Capture the cell that displays the provided text and extract its (X, Y) central coordinate. 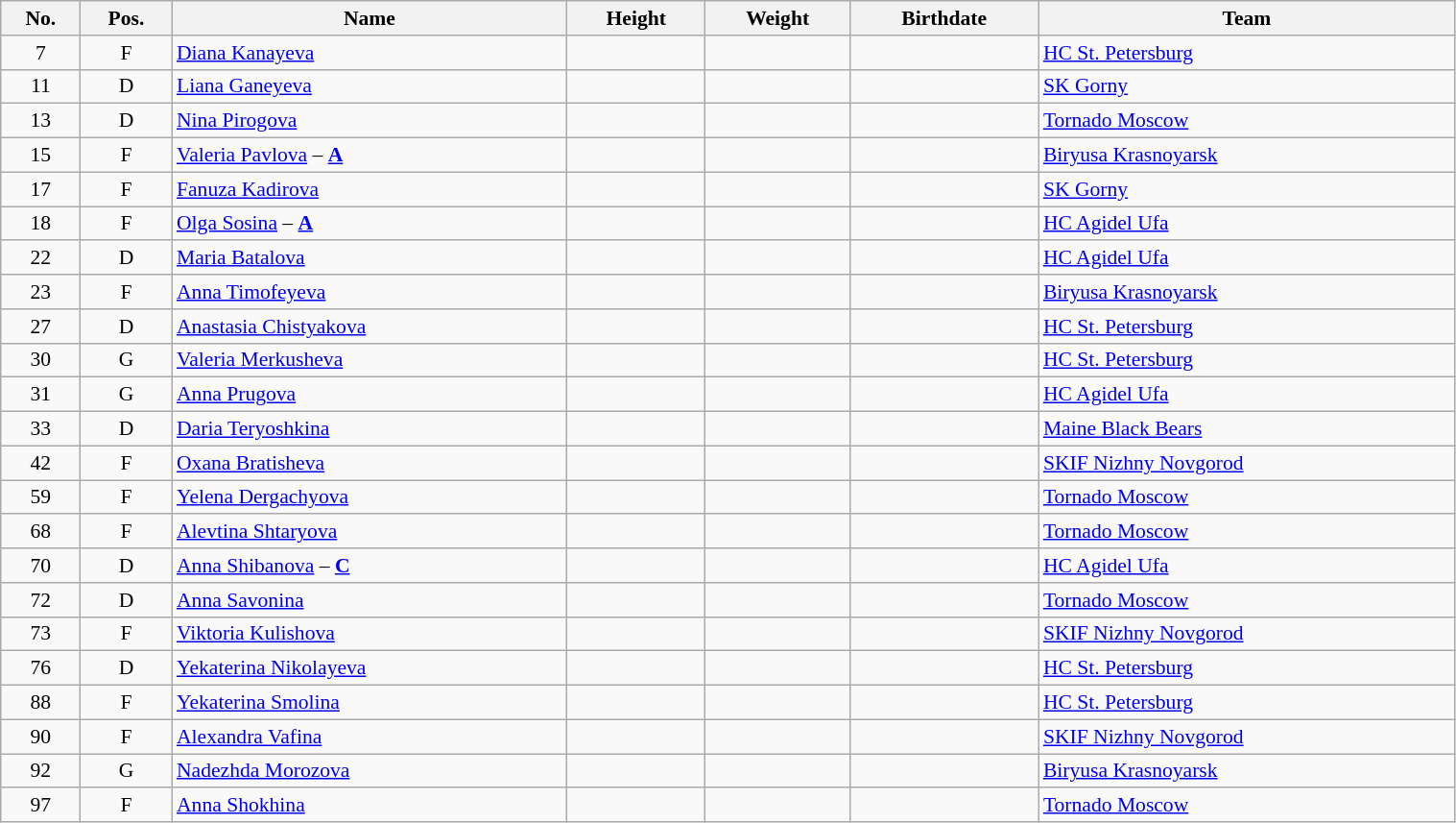
No. (40, 18)
22 (40, 258)
Yekaterina Nikolayeva (370, 668)
Nina Pirogova (370, 121)
Maria Batalova (370, 258)
Anna Shokhina (370, 806)
92 (40, 771)
Alexandra Vafina (370, 737)
15 (40, 156)
68 (40, 532)
Liana Ganeyeva (370, 86)
23 (40, 292)
73 (40, 634)
Weight (777, 18)
13 (40, 121)
Anna Timofeyeva (370, 292)
Nadezhda Morozova (370, 771)
Anna Prugova (370, 395)
Birthdate (944, 18)
31 (40, 395)
11 (40, 86)
7 (40, 53)
Valeria Pavlova – A (370, 156)
Diana Kanayeva (370, 53)
30 (40, 360)
76 (40, 668)
Olga Sosina – A (370, 224)
18 (40, 224)
Yelena Dergachyova (370, 497)
Anastasia Chistyakova (370, 327)
Viktoria Kulishova (370, 634)
Yekaterina Smolina (370, 703)
17 (40, 189)
Name (370, 18)
72 (40, 600)
Pos. (127, 18)
Valeria Merkusheva (370, 360)
Height (636, 18)
27 (40, 327)
42 (40, 463)
Fanuza Kadirova (370, 189)
33 (40, 429)
Maine Black Bears (1247, 429)
Oxana Bratisheva (370, 463)
Anna Shibanova – C (370, 566)
88 (40, 703)
59 (40, 497)
Team (1247, 18)
90 (40, 737)
97 (40, 806)
70 (40, 566)
Alevtina Shtaryova (370, 532)
Anna Savonina (370, 600)
Daria Teryoshkina (370, 429)
